For the text-containing cell, return its midpoint in (x, y) coordinate format. 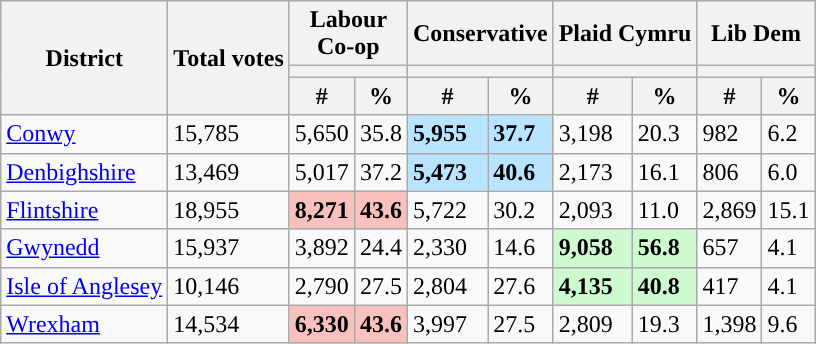
19.3 (664, 324)
2,804 (447, 286)
5,955 (447, 134)
3,892 (322, 248)
40.6 (520, 172)
2,790 (322, 286)
657 (730, 248)
6.2 (788, 134)
30.2 (520, 210)
2,809 (592, 324)
Total votes (229, 58)
40.8 (664, 286)
15,937 (229, 248)
56.8 (664, 248)
2,330 (447, 248)
18,955 (229, 210)
8,271 (322, 210)
15.1 (788, 210)
5,722 (447, 210)
Lib Dem (756, 34)
Conwy (84, 134)
Plaid Cymru (625, 34)
LabourCo-op (348, 34)
3,997 (447, 324)
2,173 (592, 172)
Flintshire (84, 210)
5,017 (322, 172)
2,093 (592, 210)
Conservative (480, 34)
10,146 (229, 286)
20.3 (664, 134)
Denbighshire (84, 172)
6.0 (788, 172)
Wrexham (84, 324)
35.8 (380, 134)
6,330 (322, 324)
11.0 (664, 210)
982 (730, 134)
14,534 (229, 324)
15,785 (229, 134)
1,398 (730, 324)
14.6 (520, 248)
4,135 (592, 286)
3,198 (592, 134)
806 (730, 172)
24.4 (380, 248)
5,650 (322, 134)
2,869 (730, 210)
37.2 (380, 172)
9,058 (592, 248)
Isle of Anglesey (84, 286)
27.6 (520, 286)
13,469 (229, 172)
9.6 (788, 324)
District (84, 58)
16.1 (664, 172)
37.7 (520, 134)
5,473 (447, 172)
417 (730, 286)
Gwynedd (84, 248)
